Scan for the cell matching the given text and deliver its (X, Y) coordinate at center. 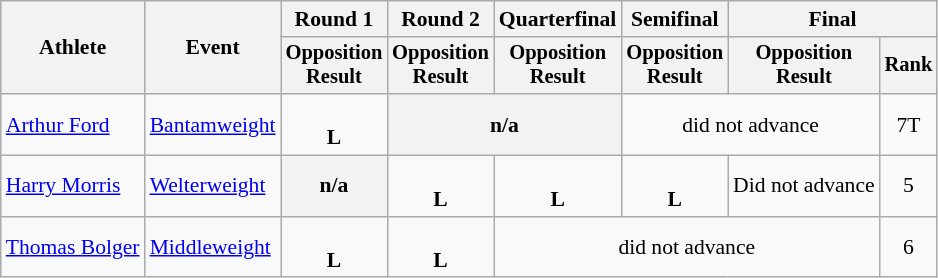
7T (909, 124)
Rank (909, 66)
Round 1 (334, 19)
6 (909, 248)
Did not advance (804, 186)
Quarterfinal (558, 19)
5 (909, 186)
Middleweight (213, 248)
Harry Morris (73, 186)
Bantamweight (213, 124)
Round 2 (440, 19)
Semifinal (674, 19)
Thomas Bolger (73, 248)
Event (213, 48)
Welterweight (213, 186)
Arthur Ford (73, 124)
Final (832, 19)
Athlete (73, 48)
